Extract the (X, Y) coordinate from the center of the cell holding the provided text.  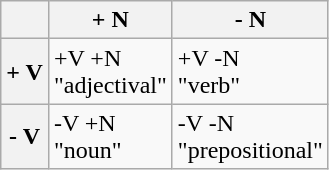
-V -N"prepositional" (250, 136)
+ V (25, 72)
- V (25, 136)
-V +N"noun" (110, 136)
+V +N"adjectival" (110, 72)
+V -N"verb" (250, 72)
- N (250, 20)
+ N (110, 20)
